Locate the cell with the specified text and output its [X, Y] center coordinate. 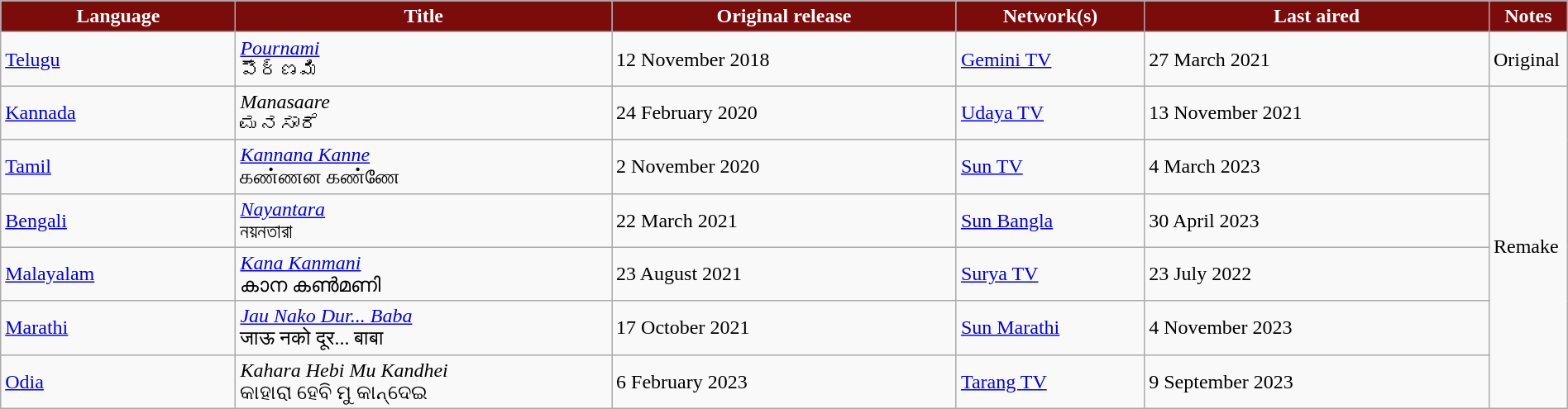
27 March 2021 [1317, 59]
Marathi [118, 327]
Jau Nako Dur... Baba जाऊ नको दूर... बाबा [423, 327]
Kannana Kanne கண்ணன கண்ணே [423, 167]
6 February 2023 [784, 382]
Manasaare ಮನಸಾರೆ [423, 112]
Odia [118, 382]
Telugu [118, 59]
2 November 2020 [784, 167]
Title [423, 17]
Tamil [118, 167]
Nayantara নয়নতারা [423, 220]
Original [1528, 59]
13 November 2021 [1317, 112]
Sun Marathi [1050, 327]
Network(s) [1050, 17]
Udaya TV [1050, 112]
Last aired [1317, 17]
Surya TV [1050, 274]
Kannada [118, 112]
12 November 2018 [784, 59]
Gemini TV [1050, 59]
Tarang TV [1050, 382]
30 April 2023 [1317, 220]
Kahara Hebi Mu Kandhei କାହାରା ହେବି ମୁ କାନ୍ଦେଇ [423, 382]
Sun Bangla [1050, 220]
Original release [784, 17]
Bengali [118, 220]
22 March 2021 [784, 220]
23 August 2021 [784, 274]
Notes [1528, 17]
4 November 2023 [1317, 327]
24 February 2020 [784, 112]
Language [118, 17]
Kana Kanmani കാന കൺമണി [423, 274]
9 September 2023 [1317, 382]
17 October 2021 [784, 327]
Malayalam [118, 274]
Pournami పౌర్ణమి [423, 59]
Sun TV [1050, 167]
Remake [1528, 247]
23 July 2022 [1317, 274]
4 March 2023 [1317, 167]
